Output the [x, y] coordinate of the center of the cell containing the given text.  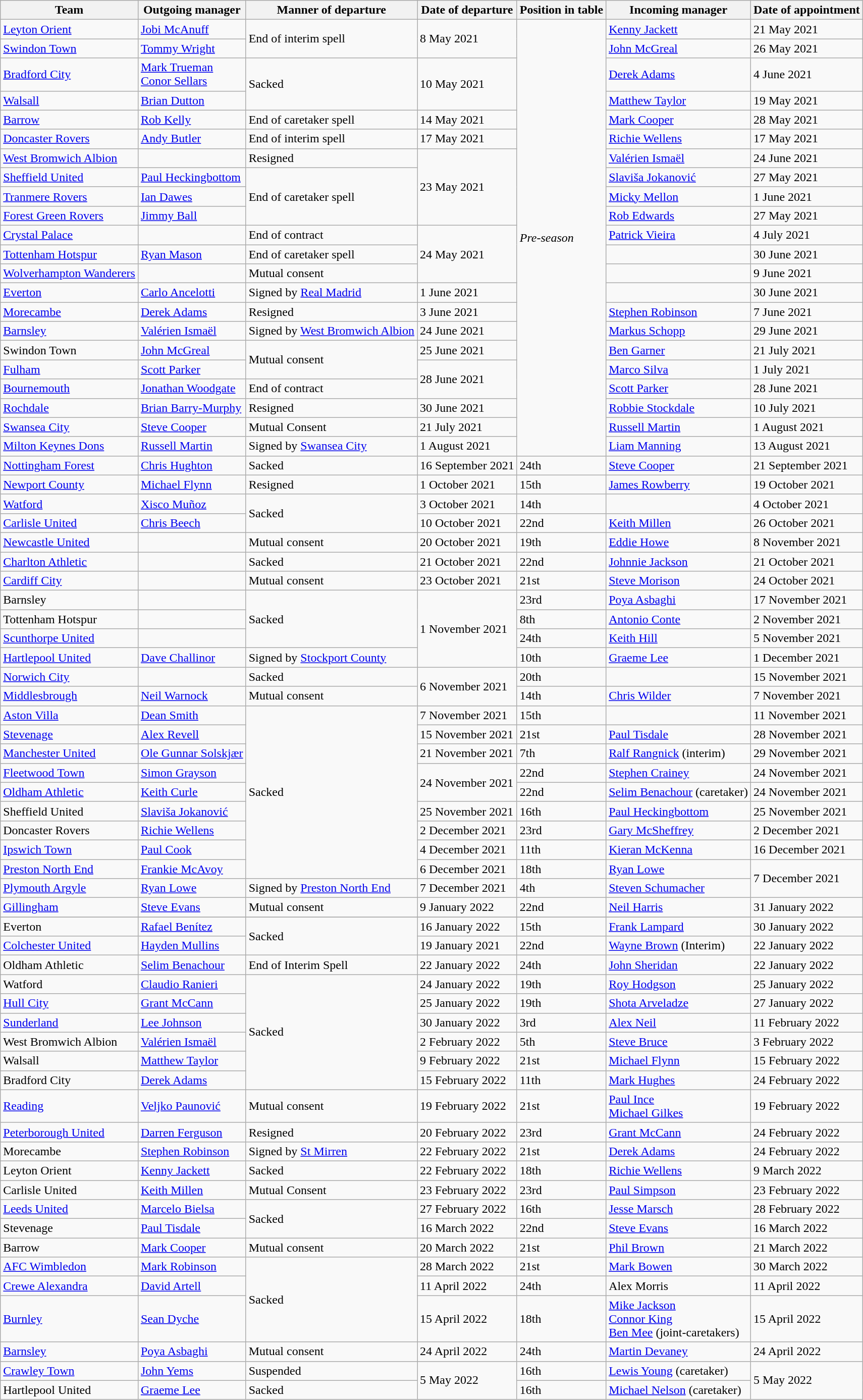
Tranmere Rovers [70, 196]
1 July 2021 [807, 369]
20 March 2022 [467, 1248]
10 July 2021 [807, 408]
19 October 2021 [807, 484]
Wolverhampton Wanderers [70, 274]
Newcastle United [70, 542]
Keith Curle [192, 792]
Charlton Athletic [70, 562]
Ole Gunnar Solskjær [192, 753]
Crystal Palace [70, 235]
Incoming manager [678, 10]
Sean Dyche [192, 1319]
Rob Kelly [192, 120]
Ian Dawes [192, 196]
17 November 2021 [807, 600]
26 October 2021 [807, 523]
Carlo Ancelotti [192, 293]
Date of appointment [807, 10]
Veljko Paunović [192, 1106]
Xisco Muñoz [192, 504]
Claudio Ranieri [192, 984]
Mark Bowen [678, 1267]
End of Interim Spell [331, 965]
Jobi McAnuff [192, 29]
Dean Smith [192, 715]
Neil Warnock [192, 696]
16 September 2021 [467, 465]
11 February 2022 [807, 1022]
Frank Lampard [678, 927]
Cardiff City [70, 581]
Lewis Young (caretaker) [678, 1371]
Signed by Real Madrid [331, 293]
Phil Brown [678, 1248]
Peterborough United [70, 1132]
10th [561, 658]
Ipswich Town [70, 849]
Jimmy Ball [192, 216]
Crewe Alexandra [70, 1286]
Brian Dutton [192, 100]
6 November 2021 [467, 686]
Ryan Mason [192, 254]
Signed by St Mirren [331, 1151]
Lee Johnson [192, 1022]
Date of departure [467, 10]
21 March 2022 [807, 1248]
10 May 2021 [467, 84]
Stephen Crainey [678, 773]
Martin Devaney [678, 1352]
28 March 2022 [467, 1267]
Signed by West Bromwich Albion [331, 331]
21 September 2021 [807, 465]
Scunthorpe United [70, 638]
Hull City [70, 1003]
2 November 2021 [807, 619]
Suspended [331, 1371]
Neil Harris [678, 907]
Steve Bruce [678, 1042]
21 November 2021 [467, 753]
Signed by Preston North End [331, 888]
5th [561, 1042]
Milton Keynes Dons [70, 446]
9 March 2022 [807, 1170]
16 December 2021 [807, 849]
Bournemouth [70, 389]
23 May 2021 [467, 187]
Mark Robinson [192, 1267]
20 February 2022 [467, 1132]
Kieran McKenna [678, 849]
8 November 2021 [807, 542]
13 August 2021 [807, 446]
Jonathan Woodgate [192, 389]
Hayden Mullins [192, 946]
19 January 2021 [467, 946]
27 February 2022 [467, 1209]
Sunderland [70, 1022]
Norwich City [70, 677]
Andy Butler [192, 139]
Ben Garner [678, 350]
23 October 2021 [467, 581]
Position in table [561, 10]
Marcelo Bielsa [192, 1209]
Fulham [70, 369]
Markus Schopp [678, 331]
19 May 2021 [807, 100]
4 June 2021 [807, 75]
Rochdale [70, 408]
16 January 2022 [467, 927]
4 October 2021 [807, 504]
1 October 2021 [467, 484]
20th [561, 677]
Newport County [70, 484]
Wayne Brown (Interim) [678, 946]
Steven Schumacher [678, 888]
7th [561, 753]
Jesse Marsch [678, 1209]
Ralf Rangnick (interim) [678, 753]
Steve Morison [678, 581]
Dave Challinor [192, 658]
2 February 2022 [467, 1042]
3rd [561, 1022]
Leeds United [70, 1209]
Manner of departure [331, 10]
Robbie Stockdale [678, 408]
14 May 2021 [467, 120]
21 May 2021 [807, 29]
3 October 2021 [467, 504]
John Yems [192, 1371]
Chris Hughton [192, 465]
4 December 2021 [467, 849]
9 January 2022 [467, 907]
Colchester United [70, 946]
Simon Grayson [192, 773]
Preston North End [70, 869]
Paul Ince Michael Gilkes [678, 1106]
3 February 2022 [807, 1042]
24 October 2021 [807, 581]
7 June 2021 [807, 312]
24 January 2022 [467, 984]
Signed by Swansea City [331, 446]
Paul Simpson [678, 1190]
Johnnie Jackson [678, 562]
Plymouth Argyle [70, 888]
1 November 2021 [467, 629]
6 December 2021 [467, 869]
Alex Morris [678, 1286]
Crawley Town [70, 1371]
Aston Villa [70, 715]
Michael Nelson (caretaker) [678, 1390]
Brian Barry-Murphy [192, 408]
Rafael Benítez [192, 927]
1 December 2021 [807, 658]
4 July 2021 [807, 235]
28 November 2021 [807, 734]
Mark Hughes [678, 1080]
28 February 2022 [807, 1209]
20 October 2021 [467, 542]
Patrick Vieira [678, 235]
Selim Benachour (caretaker) [678, 792]
Alex Revell [192, 734]
David Artell [192, 1286]
Fleetwood Town [70, 773]
29 November 2021 [807, 753]
Team [70, 10]
Mike Jackson Connor King Ben Mee (joint-caretakers) [678, 1319]
Marco Silva [678, 369]
Reading [70, 1106]
28 May 2021 [807, 120]
Gary McSheffrey [678, 830]
3 June 2021 [467, 312]
8 May 2021 [467, 39]
Frankie McAvoy [192, 869]
Darren Ferguson [192, 1132]
25 June 2021 [467, 350]
John Sheridan [678, 965]
Pre-season [561, 238]
9 February 2022 [467, 1061]
11 November 2021 [807, 715]
31 January 2022 [807, 907]
Shota Arveladze [678, 1003]
Outgoing manager [192, 10]
Gillingham [70, 907]
30 March 2022 [807, 1267]
Roy Hodgson [678, 984]
Forest Green Rovers [70, 216]
27 January 2022 [807, 1003]
Rob Edwards [678, 216]
4th [561, 888]
24 May 2021 [467, 254]
9 June 2021 [807, 274]
29 June 2021 [807, 331]
Paul Cook [192, 849]
Manchester United [70, 753]
Chris Wilder [678, 696]
Swansea City [70, 427]
Tommy Wright [192, 48]
Signed by Stockport County [331, 658]
Eddie Howe [678, 542]
AFC Wimbledon [70, 1267]
Middlesbrough [70, 696]
Micky Mellon [678, 196]
Keith Hill [678, 638]
Chris Beech [192, 523]
Alex Neil [678, 1022]
8th [561, 619]
Selim Benachour [192, 965]
26 May 2021 [807, 48]
5 November 2021 [807, 638]
Mark Trueman Conor Sellars [192, 75]
Liam Manning [678, 446]
10 October 2021 [467, 523]
Nottingham Forest [70, 465]
James Rowberry [678, 484]
Burnley [70, 1319]
Antonio Conte [678, 619]
